Extract the (X, Y) coordinate from the center of the cell holding the provided text.  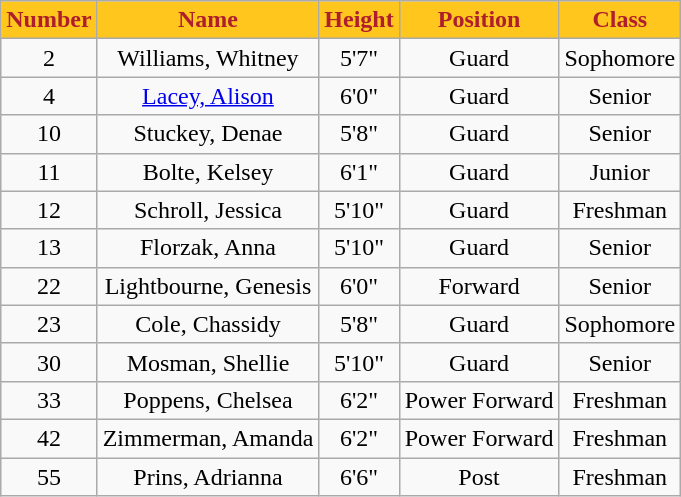
Number (49, 20)
4 (49, 96)
22 (49, 286)
Height (359, 20)
Prins, Adrianna (208, 477)
Poppens, Chelsea (208, 400)
Class (620, 20)
Stuckey, Denae (208, 134)
2 (49, 58)
6'6" (359, 477)
Forward (479, 286)
10 (49, 134)
Williams, Whitney (208, 58)
6'1" (359, 172)
Name (208, 20)
Bolte, Kelsey (208, 172)
30 (49, 362)
Cole, Chassidy (208, 324)
Junior (620, 172)
11 (49, 172)
Lightbourne, Genesis (208, 286)
23 (49, 324)
55 (49, 477)
Lacey, Alison (208, 96)
5'7" (359, 58)
12 (49, 210)
Post (479, 477)
42 (49, 438)
Schroll, Jessica (208, 210)
Zimmerman, Amanda (208, 438)
Florzak, Anna (208, 248)
13 (49, 248)
Mosman, Shellie (208, 362)
33 (49, 400)
Position (479, 20)
